Identify which cell holds the provided text, then report its (X, Y) central coordinate. 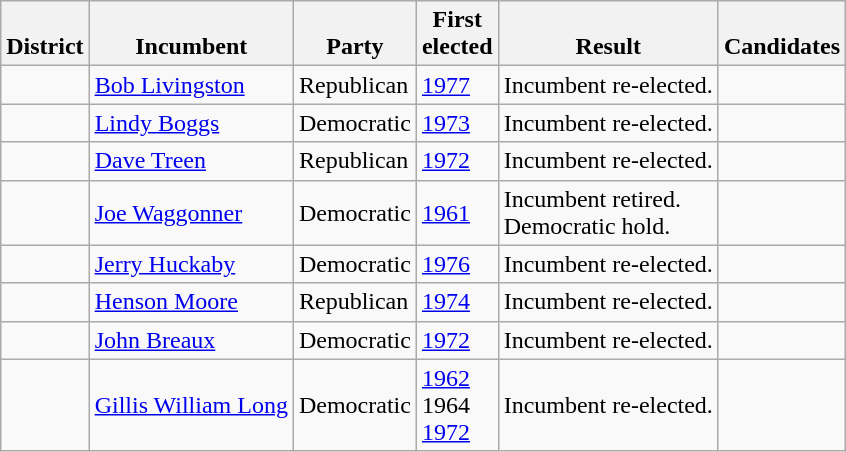
District (45, 34)
Gillis William Long (191, 405)
Dave Treen (191, 161)
Joe Waggonner (191, 212)
Candidates (782, 34)
Bob Livingston (191, 85)
Henson Moore (191, 302)
Firstelected (457, 34)
Party (354, 34)
1961 (457, 212)
1976 (457, 264)
19621964 1972 (457, 405)
Lindy Boggs (191, 123)
Jerry Huckaby (191, 264)
John Breaux (191, 340)
Incumbent retired.Democratic hold. (608, 212)
1974 (457, 302)
1977 (457, 85)
Result (608, 34)
1973 (457, 123)
Incumbent (191, 34)
